Extract the (X, Y) coordinate from the center of the cell holding the provided text.  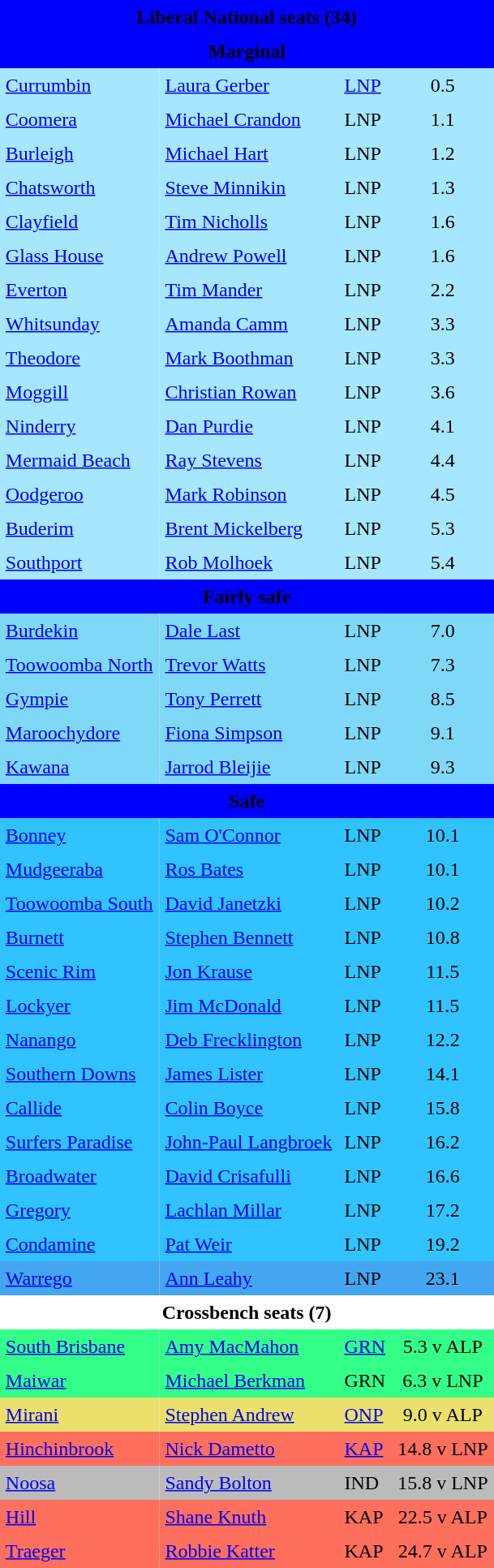
James Lister (248, 1075)
14.1 (443, 1075)
9.1 (443, 734)
15.8 (443, 1109)
Dale Last (248, 631)
Nick Dametto (248, 1450)
Stephen Bennett (248, 938)
19.2 (443, 1245)
7.3 (443, 666)
4.1 (443, 427)
Tim Nicholls (248, 222)
7.0 (443, 631)
David Janetzki (248, 904)
Ros Bates (248, 870)
ONP (365, 1415)
Jim McDonald (248, 1006)
12.2 (443, 1040)
Tony Perrett (248, 700)
Amy MacMahon (248, 1347)
Ann Leahy (248, 1279)
Rob Molhoek (248, 563)
14.8 v LNP (443, 1450)
1.2 (443, 154)
Amanda Camm (248, 325)
2.2 (443, 291)
23.1 (443, 1279)
Christian Rowan (248, 393)
Michael Crandon (248, 120)
10.2 (443, 904)
16.6 (443, 1177)
15.8 v LNP (443, 1484)
Sam O'Connor (248, 836)
Sandy Bolton (248, 1484)
Michael Berkman (248, 1381)
0.5 (443, 86)
Mark Boothman (248, 359)
9.0 v ALP (443, 1415)
Deb Frecklington (248, 1040)
Jarrod Bleijie (248, 768)
Andrew Powell (248, 256)
Colin Boyce (248, 1109)
Jon Krause (248, 972)
6.3 v LNP (443, 1381)
5.3 v ALP (443, 1347)
Pat Weir (248, 1245)
Brent Mickelberg (248, 529)
4.5 (443, 495)
Laura Gerber (248, 86)
10.8 (443, 938)
3.6 (443, 393)
16.2 (443, 1143)
IND (365, 1484)
David Crisafulli (248, 1177)
Tim Mander (248, 291)
Shane Knuth (248, 1518)
John-Paul Langbroek (248, 1143)
17.2 (443, 1211)
1.1 (443, 120)
5.3 (443, 529)
Lachlan Millar (248, 1211)
Trevor Watts (248, 666)
4.4 (443, 461)
Mark Robinson (248, 495)
1.3 (443, 188)
Stephen Andrew (248, 1415)
Michael Hart (248, 154)
Ray Stevens (248, 461)
Dan Purdie (248, 427)
9.3 (443, 768)
8.5 (443, 700)
Fiona Simpson (248, 734)
22.5 v ALP (443, 1518)
Steve Minnikin (248, 188)
5.4 (443, 563)
